Determine the (x, y) coordinate at the center of the cell enclosing the given text.  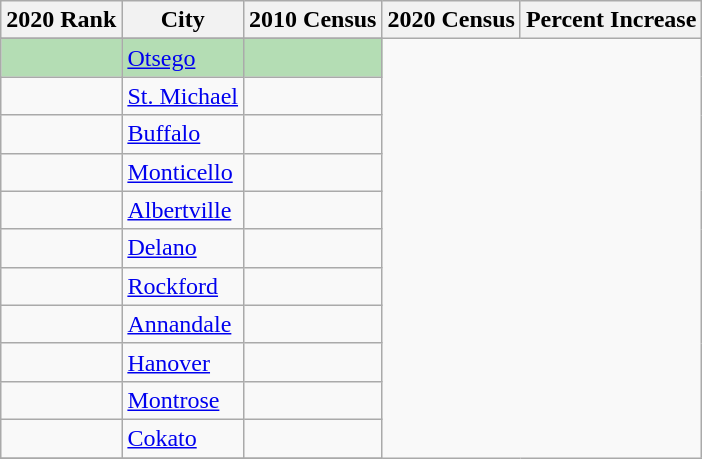
Annandale (183, 324)
2010 Census (313, 20)
Percent Increase (610, 20)
Buffalo (183, 134)
Montrose (183, 400)
Cokato (183, 438)
Otsego (183, 58)
Hanover (183, 362)
Albertville (183, 210)
Delano (183, 248)
2020 Rank (62, 20)
2020 Census (451, 20)
Rockford (183, 286)
Monticello (183, 172)
City (183, 20)
St. Michael (183, 96)
